Detect which cell encompasses the target text, then output its (x, y) center coordinate. 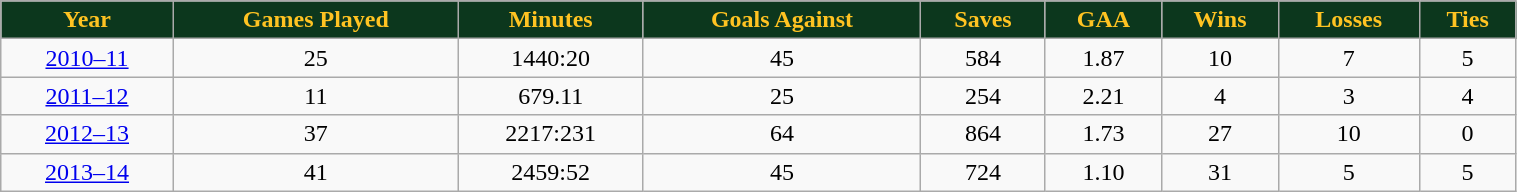
2010–11 (88, 58)
64 (782, 134)
2.21 (1104, 96)
1.87 (1104, 58)
11 (316, 96)
1.73 (1104, 134)
37 (316, 134)
724 (983, 172)
3 (1348, 96)
0 (1468, 134)
1440:20 (550, 58)
Year (88, 20)
254 (983, 96)
Games Played (316, 20)
Losses (1348, 20)
Ties (1468, 20)
864 (983, 134)
584 (983, 58)
27 (1220, 134)
Goals Against (782, 20)
2459:52 (550, 172)
Minutes (550, 20)
31 (1220, 172)
41 (316, 172)
7 (1348, 58)
2012–13 (88, 134)
1.10 (1104, 172)
2013–14 (88, 172)
Saves (983, 20)
Wins (1220, 20)
679.11 (550, 96)
2217:231 (550, 134)
GAA (1104, 20)
2011–12 (88, 96)
